From the cell containing the given text, extract its center point as [x, y] coordinate. 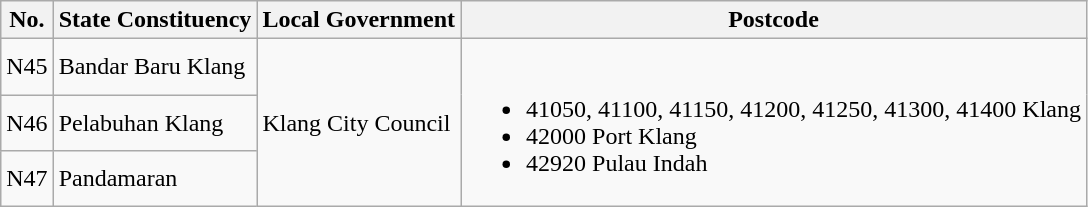
Pelabuhan Klang [155, 122]
N46 [27, 122]
Bandar Baru Klang [155, 67]
N45 [27, 67]
No. [27, 20]
Pandamaran [155, 178]
N47 [27, 178]
State Constituency [155, 20]
Klang City Council [359, 122]
41050, 41100, 41150, 41200, 41250, 41300, 41400 Klang42000 Port Klang42920 Pulau Indah [774, 122]
Postcode [774, 20]
Local Government [359, 20]
